Pinpoint the cell where the given text exists, returning its (X, Y) midpoint coordinate. 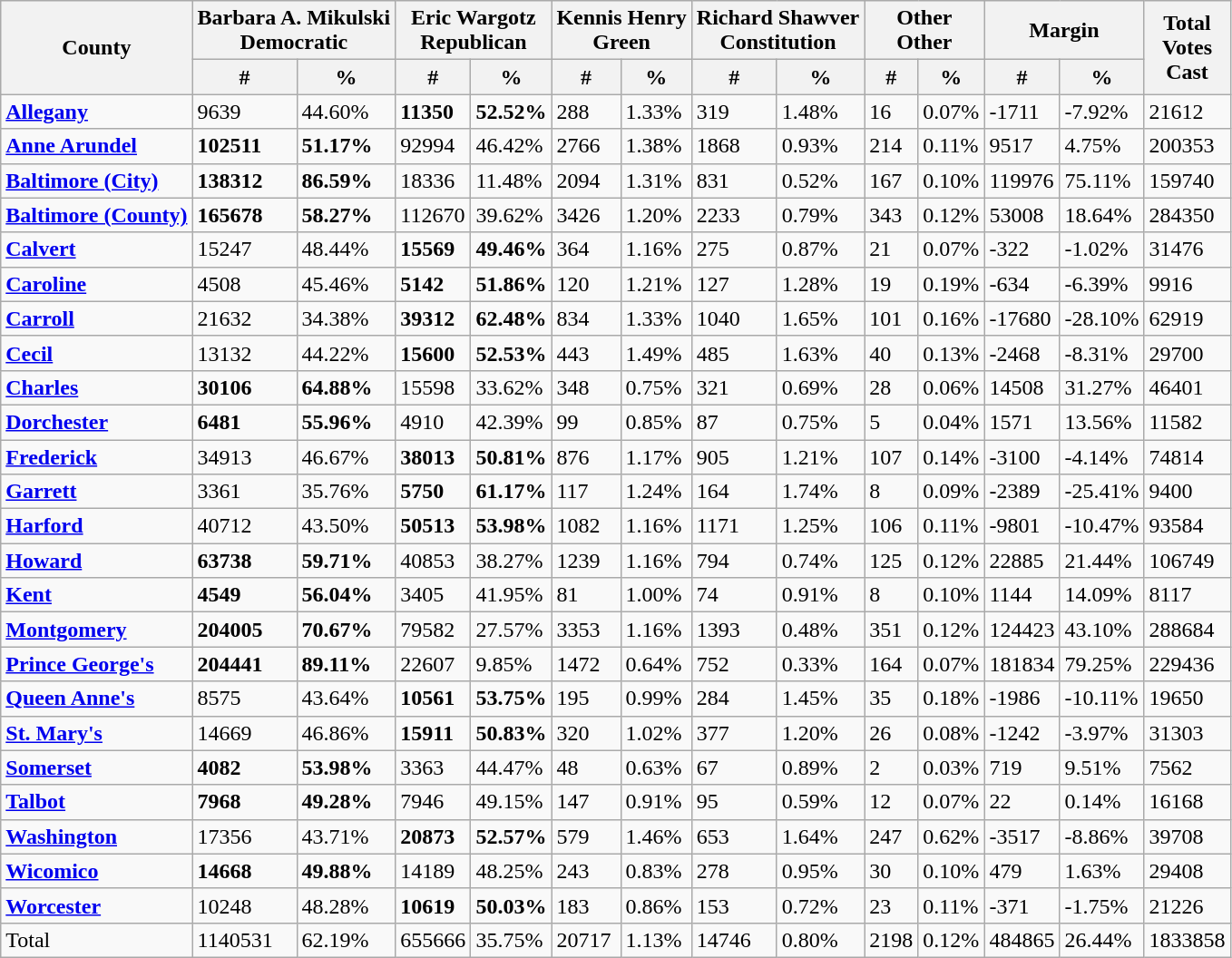
1082 (586, 526)
752 (734, 664)
1.38% (656, 146)
1239 (586, 561)
119976 (1022, 181)
Washington (96, 836)
12 (891, 802)
46401 (1187, 387)
-8.86% (1101, 836)
4910 (434, 422)
0.93% (820, 146)
4.75% (1101, 146)
County (96, 47)
Anne Arundel (96, 146)
-2389 (1022, 492)
14669 (245, 733)
-17680 (1022, 318)
49.15% (512, 802)
Kent (96, 595)
377 (734, 733)
1472 (586, 664)
34913 (245, 456)
86.59% (347, 181)
14189 (434, 871)
484865 (1022, 940)
-322 (1022, 249)
5750 (434, 492)
23 (891, 905)
51.17% (347, 146)
16168 (1187, 802)
Worcester (96, 905)
3353 (586, 630)
Wicomico (96, 871)
204005 (245, 630)
8117 (1187, 595)
40 (891, 353)
Frederick (96, 456)
15911 (434, 733)
21 (891, 249)
321 (734, 387)
15247 (245, 249)
51.86% (512, 284)
0.86% (656, 905)
348 (586, 387)
1.46% (656, 836)
214 (891, 146)
284350 (1187, 215)
61.17% (512, 492)
-2468 (1022, 353)
204441 (245, 664)
2094 (586, 181)
95 (734, 802)
7946 (434, 802)
351 (891, 630)
Somerset (96, 767)
138312 (245, 181)
0.74% (820, 561)
1393 (734, 630)
10561 (434, 699)
1.45% (820, 699)
28 (891, 387)
34.38% (347, 318)
21226 (1187, 905)
0.62% (951, 836)
50.81% (512, 456)
26.44% (1101, 940)
74 (734, 595)
9639 (245, 112)
46.42% (512, 146)
-10.47% (1101, 526)
17356 (245, 836)
9.51% (1101, 767)
147 (586, 802)
45.46% (347, 284)
2198 (891, 940)
127 (734, 284)
0.52% (820, 181)
485 (734, 353)
Carroll (96, 318)
0.63% (656, 767)
Talbot (96, 802)
4549 (245, 595)
278 (734, 871)
0.83% (656, 871)
22885 (1022, 561)
159740 (1187, 181)
167 (891, 181)
53.75% (512, 699)
3426 (586, 215)
74814 (1187, 456)
0.09% (951, 492)
1.49% (656, 353)
4082 (245, 767)
0.69% (820, 387)
67 (734, 767)
794 (734, 561)
-371 (1022, 905)
117 (586, 492)
6481 (245, 422)
1040 (734, 318)
125 (891, 561)
229436 (1187, 664)
52.52% (512, 112)
75.11% (1101, 181)
7562 (1187, 767)
56.04% (347, 595)
19650 (1187, 699)
27.57% (512, 630)
0.89% (820, 767)
-6.39% (1101, 284)
2766 (586, 146)
719 (1022, 767)
50.03% (512, 905)
19 (891, 284)
16 (891, 112)
1144 (1022, 595)
1.25% (820, 526)
63738 (245, 561)
30106 (245, 387)
89.11% (347, 664)
Calvert (96, 249)
Montgomery (96, 630)
Garrett (96, 492)
13.56% (1101, 422)
Prince George's (96, 664)
35.76% (347, 492)
21632 (245, 318)
1140531 (245, 940)
-25.41% (1101, 492)
59.71% (347, 561)
39708 (1187, 836)
Queen Anne's (96, 699)
10619 (434, 905)
0.33% (820, 664)
62.48% (512, 318)
99 (586, 422)
2233 (734, 215)
3363 (434, 767)
62.19% (347, 940)
64.88% (347, 387)
43.10% (1101, 630)
319 (734, 112)
1.00% (656, 595)
120 (586, 284)
31303 (1187, 733)
106749 (1187, 561)
-3100 (1022, 456)
-634 (1022, 284)
43.64% (347, 699)
1868 (734, 146)
1171 (734, 526)
26 (891, 733)
153 (734, 905)
0.72% (820, 905)
St. Mary's (96, 733)
58.27% (347, 215)
284 (734, 699)
-3517 (1022, 836)
Kennis HenryGreen (621, 31)
7968 (245, 802)
9.85% (512, 664)
50513 (434, 526)
62919 (1187, 318)
33.62% (512, 387)
579 (586, 836)
-1986 (1022, 699)
0.80% (820, 940)
905 (734, 456)
14668 (245, 871)
41.95% (512, 595)
0.18% (951, 699)
52.53% (512, 353)
35 (891, 699)
0.59% (820, 802)
9916 (1187, 284)
Eric WargotzRepublican (474, 31)
288684 (1187, 630)
Caroline (96, 284)
21612 (1187, 112)
0.08% (951, 733)
48.44% (347, 249)
13132 (245, 353)
46.86% (347, 733)
-7.92% (1101, 112)
3361 (245, 492)
0.13% (951, 353)
Dorchester (96, 422)
92994 (434, 146)
55.96% (347, 422)
20873 (434, 836)
3405 (434, 595)
320 (586, 733)
43.50% (347, 526)
Allegany (96, 112)
48.25% (512, 871)
0.79% (820, 215)
0.03% (951, 767)
1.65% (820, 318)
11582 (1187, 422)
31476 (1187, 249)
243 (586, 871)
22 (1022, 802)
70.67% (347, 630)
93584 (1187, 526)
834 (586, 318)
49.28% (347, 802)
655666 (434, 940)
443 (586, 353)
0.95% (820, 871)
0.99% (656, 699)
-28.10% (1101, 318)
5 (891, 422)
Baltimore (City) (96, 181)
39312 (434, 318)
44.22% (347, 353)
35.75% (512, 940)
Total (96, 940)
-1.02% (1101, 249)
79.25% (1101, 664)
1833858 (1187, 940)
42.39% (512, 422)
-1242 (1022, 733)
43.71% (347, 836)
0.06% (951, 387)
0.19% (951, 284)
-1711 (1022, 112)
15600 (434, 353)
TotalVotesCast (1187, 47)
49.88% (347, 871)
0.16% (951, 318)
49.46% (512, 249)
1.28% (820, 284)
200353 (1187, 146)
Margin (1064, 31)
20717 (586, 940)
-1.75% (1101, 905)
-4.14% (1101, 456)
183 (586, 905)
102511 (245, 146)
14508 (1022, 387)
Baltimore (County) (96, 215)
112670 (434, 215)
18.64% (1101, 215)
Richard ShawverConstitution (777, 31)
0.64% (656, 664)
30 (891, 871)
OtherOther (924, 31)
0.04% (951, 422)
101 (891, 318)
343 (891, 215)
79582 (434, 630)
15569 (434, 249)
48 (586, 767)
479 (1022, 871)
0.87% (820, 249)
1.48% (820, 112)
9400 (1187, 492)
11350 (434, 112)
2 (891, 767)
1.74% (820, 492)
50.83% (512, 733)
21.44% (1101, 561)
1.24% (656, 492)
653 (734, 836)
40712 (245, 526)
81 (586, 595)
14746 (734, 940)
181834 (1022, 664)
29408 (1187, 871)
29700 (1187, 353)
4508 (245, 284)
44.60% (347, 112)
9517 (1022, 146)
44.47% (512, 767)
11.48% (512, 181)
87 (734, 422)
48.28% (347, 905)
1.64% (820, 836)
38.27% (512, 561)
Cecil (96, 353)
38013 (434, 456)
0.85% (656, 422)
1.02% (656, 733)
Howard (96, 561)
195 (586, 699)
0.48% (820, 630)
40853 (434, 561)
1571 (1022, 422)
288 (586, 112)
39.62% (512, 215)
15598 (434, 387)
46.67% (347, 456)
275 (734, 249)
52.57% (512, 836)
1.17% (656, 456)
Harford (96, 526)
18336 (434, 181)
31.27% (1101, 387)
10248 (245, 905)
-9801 (1022, 526)
247 (891, 836)
124423 (1022, 630)
165678 (245, 215)
53008 (1022, 215)
14.09% (1101, 595)
831 (734, 181)
8575 (245, 699)
107 (891, 456)
364 (586, 249)
1.13% (656, 940)
Barbara A. MikulskiDemocratic (294, 31)
-8.31% (1101, 353)
5142 (434, 284)
1.31% (656, 181)
-10.11% (1101, 699)
106 (891, 526)
876 (586, 456)
22607 (434, 664)
-3.97% (1101, 733)
Charles (96, 387)
